Find where the given text appears and provide that cell's center as (x, y) coordinate. 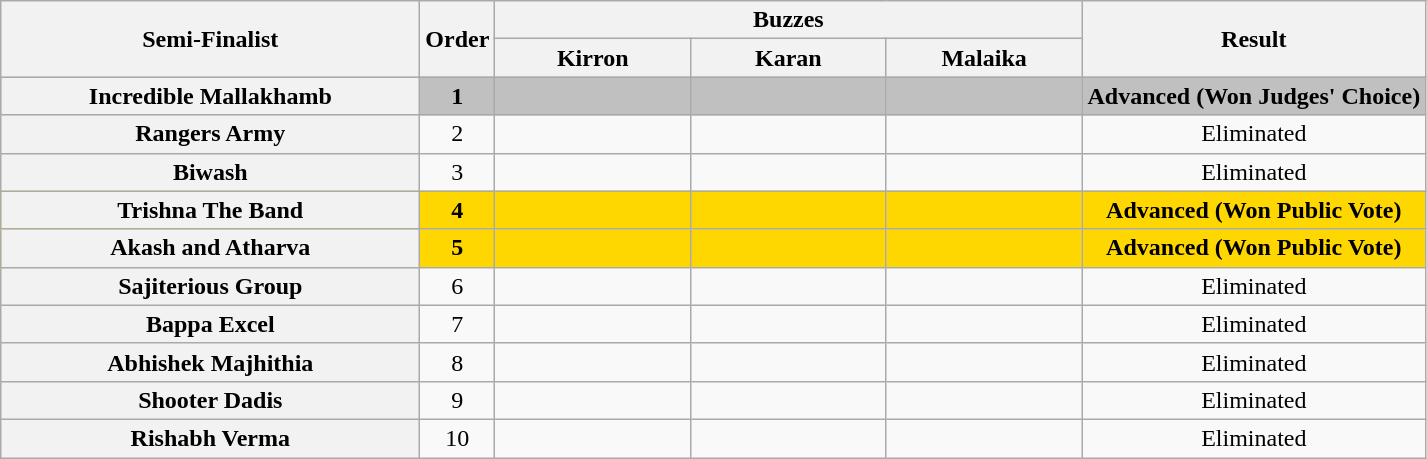
Abhishek Majhithia (210, 362)
5 (458, 248)
Rangers Army (210, 134)
Result (1254, 39)
Trishna The Band (210, 210)
Buzzes (788, 20)
8 (458, 362)
9 (458, 400)
Rishabh Verma (210, 438)
4 (458, 210)
1 (458, 96)
Sajiterious Group (210, 286)
Advanced (Won Judges' Choice) (1254, 96)
3 (458, 172)
2 (458, 134)
6 (458, 286)
Shooter Dadis (210, 400)
7 (458, 324)
Order (458, 39)
Bappa Excel (210, 324)
Karan (789, 58)
Malaika (984, 58)
Kirron (593, 58)
10 (458, 438)
Incredible Mallakhamb (210, 96)
Biwash (210, 172)
Akash and Atharva (210, 248)
Semi-Finalist (210, 39)
